Detect which cell encompasses the target text, then output its (x, y) center coordinate. 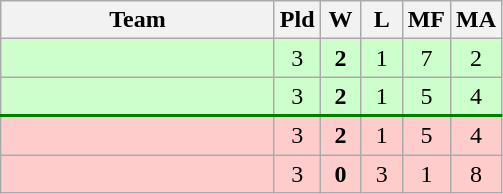
W (340, 20)
Team (138, 20)
Pld (297, 20)
7 (426, 58)
L (382, 20)
0 (340, 173)
MF (426, 20)
8 (476, 173)
MA (476, 20)
